Pinpoint the cell where the given text exists, returning its (X, Y) midpoint coordinate. 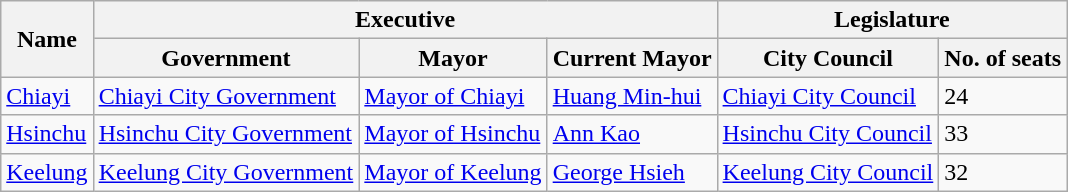
Government (226, 58)
Legislature (892, 20)
Hsinchu City Government (226, 134)
Keelung City Government (226, 172)
Huang Min-hui (632, 96)
Name (47, 39)
City Council (828, 58)
Keelung (47, 172)
Chiayi City Government (226, 96)
No. of seats (1003, 58)
24 (1003, 96)
Ann Kao (632, 134)
Mayor (453, 58)
Keelung City Council (828, 172)
33 (1003, 134)
Mayor of Keelung (453, 172)
Hsinchu (47, 134)
Mayor of Hsinchu (453, 134)
32 (1003, 172)
Hsinchu City Council (828, 134)
Chiayi City Council (828, 96)
Chiayi (47, 96)
Current Mayor (632, 58)
Executive (405, 20)
George Hsieh (632, 172)
Mayor of Chiayi (453, 96)
